Identify which cell holds the provided text, then report its [x, y] central coordinate. 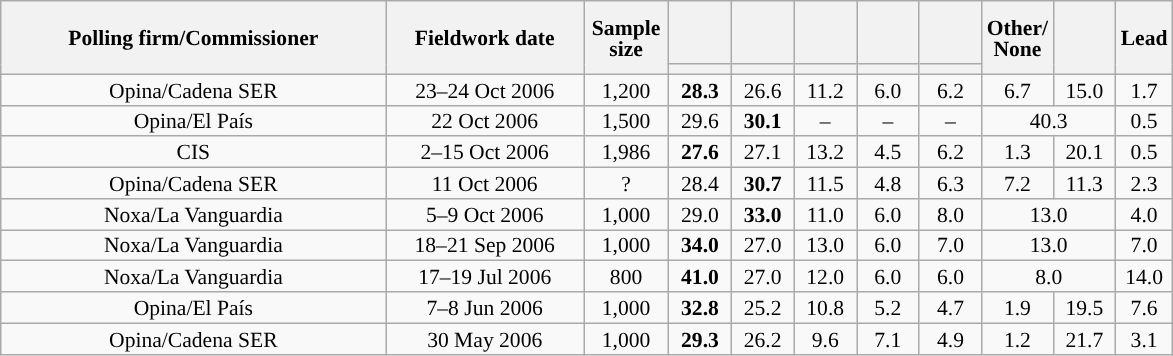
2.3 [1144, 184]
25.2 [762, 308]
2–15 Oct 2006 [485, 152]
19.5 [1084, 308]
23–24 Oct 2006 [485, 90]
15.0 [1084, 90]
Other/None [1018, 38]
11.2 [826, 90]
41.0 [700, 276]
29.3 [700, 338]
20.1 [1084, 152]
5.2 [888, 308]
1.3 [1018, 152]
7–8 Jun 2006 [485, 308]
7.1 [888, 338]
3.1 [1144, 338]
? [626, 184]
14.0 [1144, 276]
17–19 Jul 2006 [485, 276]
18–21 Sep 2006 [485, 246]
11.5 [826, 184]
27.6 [700, 152]
26.2 [762, 338]
Sample size [626, 38]
Polling firm/Commissioner [194, 38]
1,200 [626, 90]
4.7 [950, 308]
40.3 [1049, 120]
11.3 [1084, 184]
33.0 [762, 214]
30.7 [762, 184]
6.7 [1018, 90]
11 Oct 2006 [485, 184]
800 [626, 276]
32.8 [700, 308]
12.0 [826, 276]
6.3 [950, 184]
30.1 [762, 120]
7.2 [1018, 184]
28.3 [700, 90]
10.8 [826, 308]
5–9 Oct 2006 [485, 214]
1,500 [626, 120]
Fieldwork date [485, 38]
1.7 [1144, 90]
9.6 [826, 338]
21.7 [1084, 338]
11.0 [826, 214]
30 May 2006 [485, 338]
13.2 [826, 152]
22 Oct 2006 [485, 120]
1.2 [1018, 338]
26.6 [762, 90]
1,986 [626, 152]
34.0 [700, 246]
4.9 [950, 338]
4.0 [1144, 214]
1.9 [1018, 308]
7.6 [1144, 308]
4.8 [888, 184]
29.6 [700, 120]
Lead [1144, 38]
28.4 [700, 184]
CIS [194, 152]
27.1 [762, 152]
29.0 [700, 214]
4.5 [888, 152]
